Return the (X, Y) coordinate for the center point of the cell that contains the specified text.  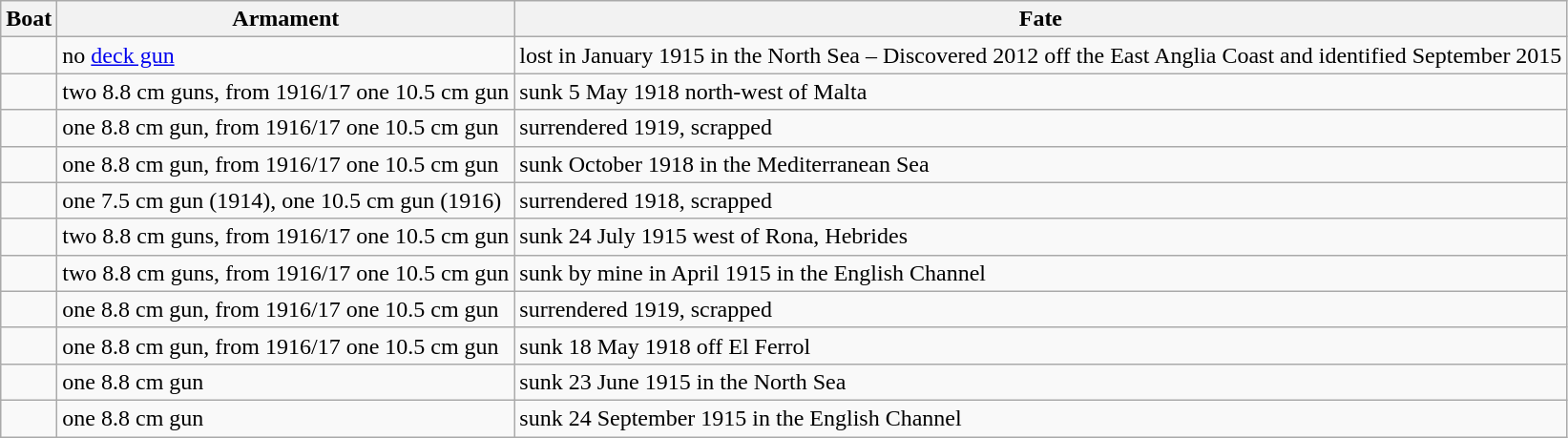
sunk 23 June 1915 in the North Sea (1040, 382)
one 7.5 cm gun (1914), one 10.5 cm gun (1916) (286, 200)
sunk 18 May 1918 off El Ferrol (1040, 345)
sunk by mine in April 1915 in the English Channel (1040, 273)
lost in January 1915 in the North Sea – Discovered 2012 off the East Anglia Coast and identified September 2015 (1040, 55)
surrendered 1918, scrapped (1040, 200)
sunk 24 September 1915 in the English Channel (1040, 418)
Boat (29, 19)
no deck gun (286, 55)
sunk 5 May 1918 north-west of Malta (1040, 92)
Armament (286, 19)
sunk 24 July 1915 west of Rona, Hebrides (1040, 237)
Fate (1040, 19)
sunk October 1918 in the Mediterranean Sea (1040, 164)
